Search for the cell housing the specified text and yield its (X, Y) center coordinate. 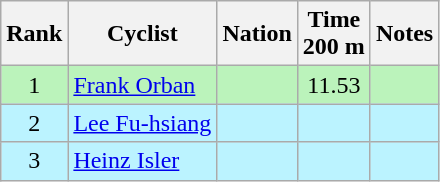
11.53 (334, 85)
Heinz Isler (142, 161)
Cyclist (142, 34)
2 (34, 123)
Notes (404, 34)
Rank (34, 34)
3 (34, 161)
1 (34, 85)
Lee Fu-hsiang (142, 123)
Nation (257, 34)
Frank Orban (142, 85)
Time200 m (334, 34)
